Find where the given text appears and provide that cell's center as [X, Y] coordinate. 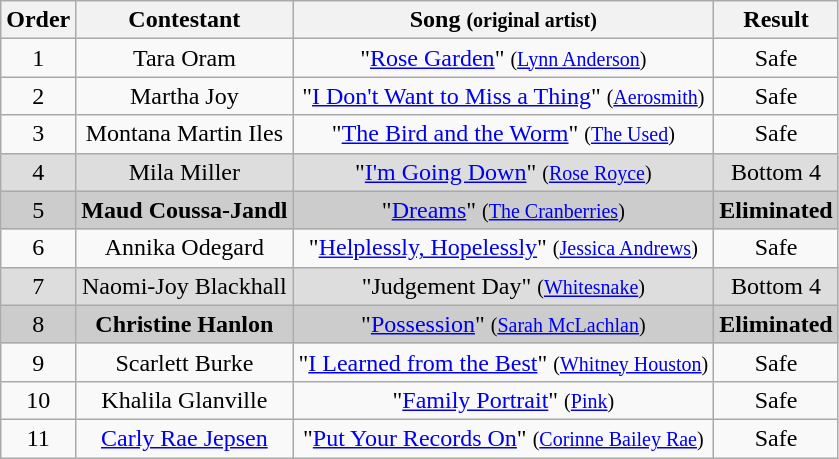
Christine Hanlon [184, 324]
10 [38, 400]
"Family Portrait" (Pink) [504, 400]
"Possession" (Sarah McLachlan) [504, 324]
6 [38, 248]
"Helplessly, Hopelessly" (Jessica Andrews) [504, 248]
Annika Odegard [184, 248]
Khalila Glanville [184, 400]
Carly Rae Jepsen [184, 438]
"I'm Going Down" (Rose Royce) [504, 172]
"Rose Garden" (Lynn Anderson) [504, 58]
"The Bird and the Worm" (The Used) [504, 134]
2 [38, 96]
5 [38, 210]
Scarlett Burke [184, 362]
Naomi-Joy Blackhall [184, 286]
Contestant [184, 20]
8 [38, 324]
"Dreams" (The Cranberries) [504, 210]
Result [776, 20]
Montana Martin Iles [184, 134]
3 [38, 134]
Maud Coussa-Jandl [184, 210]
Tara Oram [184, 58]
"I Learned from the Best" (Whitney Houston) [504, 362]
Martha Joy [184, 96]
Song (original artist) [504, 20]
Mila Miller [184, 172]
"Judgement Day" (Whitesnake) [504, 286]
"Put Your Records On" (Corinne Bailey Rae) [504, 438]
"I Don't Want to Miss a Thing" (Aerosmith) [504, 96]
Order [38, 20]
4 [38, 172]
7 [38, 286]
9 [38, 362]
11 [38, 438]
1 [38, 58]
